Locate the cell with the specified text and output its [X, Y] center coordinate. 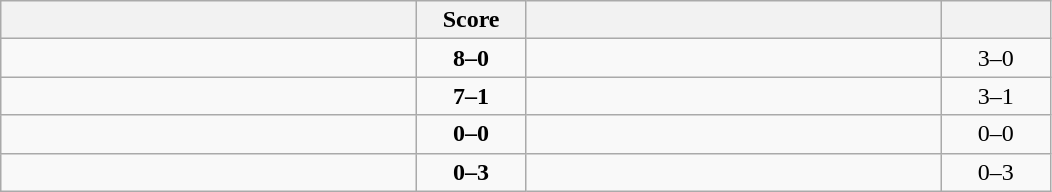
7–1 [472, 96]
Score [472, 20]
8–0 [472, 58]
3–0 [996, 58]
3–1 [996, 96]
